From the cell containing the given text, extract its center point as [x, y] coordinate. 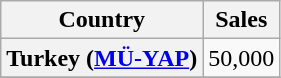
50,000 [242, 58]
Sales [242, 20]
Country [102, 20]
Turkey (MÜ-YAP) [102, 58]
